Search for the cell housing the specified text and yield its (X, Y) center coordinate. 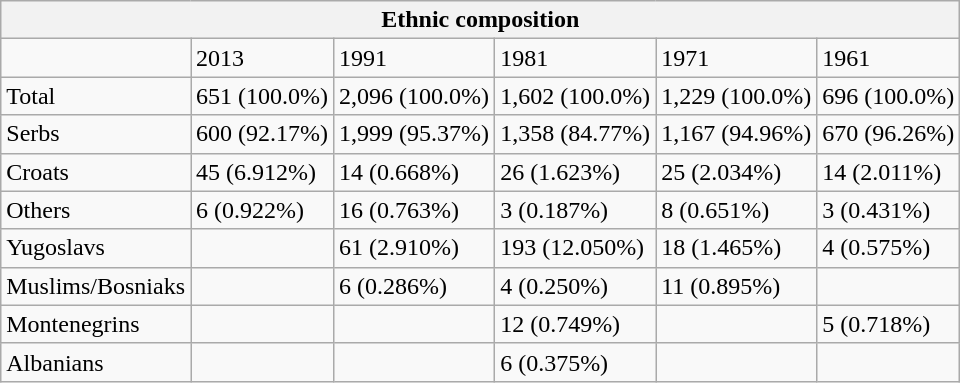
Serbs (96, 134)
1,999 (95.37%) (414, 134)
16 (0.763%) (414, 210)
6 (0.286%) (414, 286)
2013 (262, 58)
4 (0.250%) (576, 286)
670 (96.26%) (888, 134)
18 (1.465%) (736, 248)
600 (92.17%) (262, 134)
8 (0.651%) (736, 210)
25 (2.034%) (736, 172)
1,229 (100.0%) (736, 96)
14 (2.011%) (888, 172)
1,602 (100.0%) (576, 96)
193 (12.050%) (576, 248)
3 (0.431%) (888, 210)
651 (100.0%) (262, 96)
4 (0.575%) (888, 248)
26 (1.623%) (576, 172)
1971 (736, 58)
Others (96, 210)
45 (6.912%) (262, 172)
Ethnic composition (480, 20)
11 (0.895%) (736, 286)
5 (0.718%) (888, 324)
1961 (888, 58)
3 (0.187%) (576, 210)
2,096 (100.0%) (414, 96)
Yugoslavs (96, 248)
6 (0.375%) (576, 362)
696 (100.0%) (888, 96)
1991 (414, 58)
12 (0.749%) (576, 324)
1,358 (84.77%) (576, 134)
Albanians (96, 362)
Total (96, 96)
Montenegrins (96, 324)
Croats (96, 172)
1981 (576, 58)
6 (0.922%) (262, 210)
61 (2.910%) (414, 248)
Muslims/Bosniaks (96, 286)
14 (0.668%) (414, 172)
1,167 (94.96%) (736, 134)
